Find where the given text appears and provide that cell's center as [x, y] coordinate. 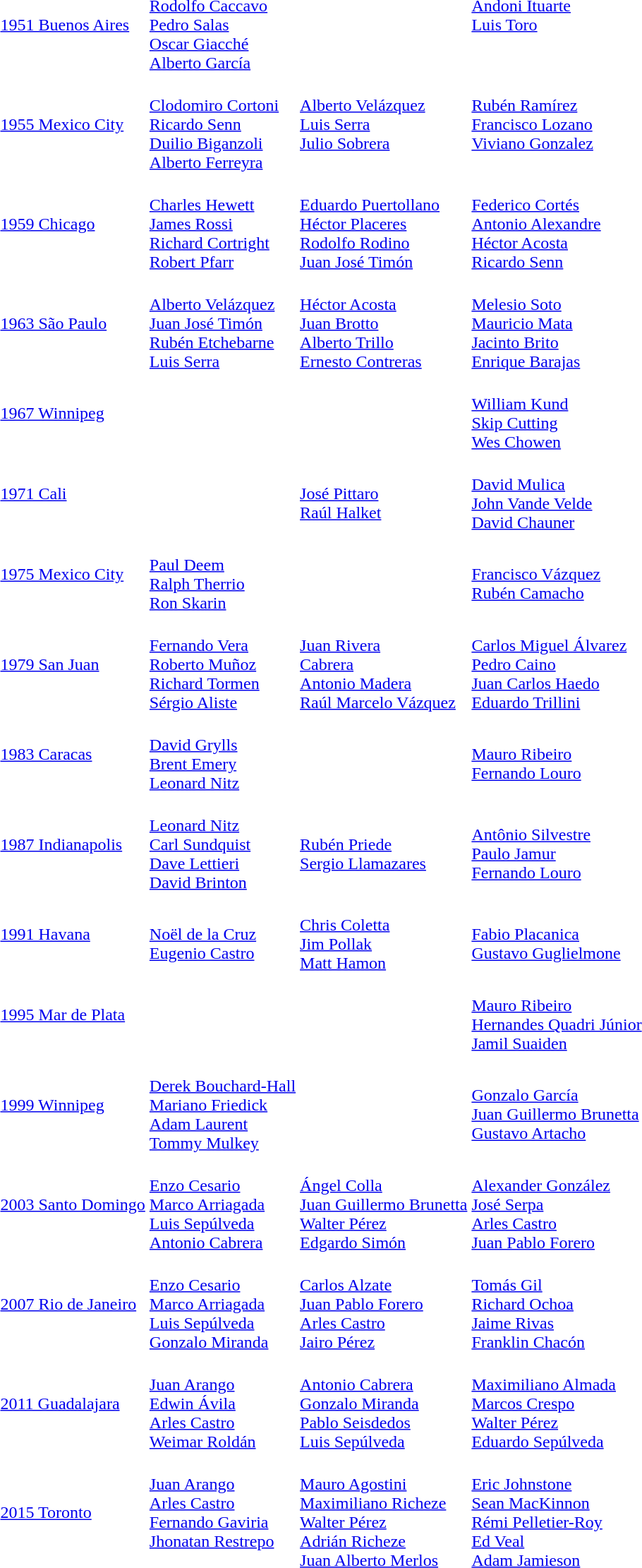
David GryllsBrent EmeryLeonard Nitz [222, 754]
Leonard NitzCarl SundquistDave LettieriDavid Brinton [222, 844]
Charles HewettJames RossiRichard CortrightRobert Pfarr [222, 224]
Noël de la CruzEugenio Castro [222, 935]
José PittaroRaúl Halket [384, 494]
Alberto VelázquezJuan José TimónRubén EtchebarneLuis Serra [222, 323]
Fernando VeraRoberto MuñozRichard TormenSérgio Aliste [222, 664]
Alberto VelázquezLuis SerraJulio Sobrera [384, 124]
Derek Bouchard-HallMariano FriedickAdam LaurentTommy Mulkey [222, 1105]
Enzo CesarioMarco ArriagadaLuis SepúlvedaGonzalo Miranda [222, 1304]
Juan ArangoEdwin ÁvilaArles CastroWeimar Roldán [222, 1404]
Enzo CesarioMarco ArriagadaLuis SepúlvedaAntonio Cabrera [222, 1204]
Héctor AcostaJuan BrottoAlberto TrilloErnesto Contreras [384, 323]
Paul DeemRalph TherrioRon Skarin [222, 575]
Eduardo PuertollanoHéctor PlaceresRodolfo RodinoJuan José Timón [384, 224]
Ángel CollaJuan Guillermo BrunettaWalter PérezEdgardo Simón [384, 1204]
Chris ColettaJim PollakMatt Hamon [384, 935]
Juan RiveraCabreraAntonio MaderaRaúl Marcelo Vázquez [384, 664]
Antonio CabreraGonzalo MirandaPablo SeisdedosLuis Sepúlveda [384, 1404]
Rubén PriedeSergio Llamazares [384, 844]
Clodomiro CortoniRicardo SennDuilio BiganzoliAlberto Ferreyra [222, 124]
Carlos AlzateJuan Pablo ForeroArles CastroJairo Pérez [384, 1304]
